Find where the given text appears and provide that cell's center as (X, Y) coordinate. 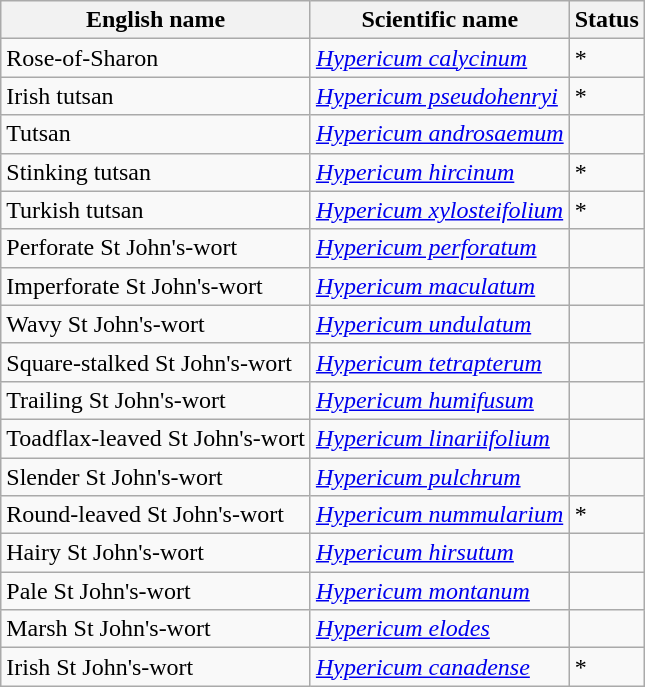
Trailing St John's-wort (156, 400)
Hypericum xylosteifolium (440, 210)
Rose-of-Sharon (156, 58)
Irish St John's-wort (156, 667)
Hypericum hirsutum (440, 553)
Tutsan (156, 134)
Hypericum pseudohenryi (440, 96)
Slender St John's-wort (156, 477)
Square-stalked St John's-wort (156, 362)
Scientific name (440, 20)
Stinking tutsan (156, 172)
Wavy St John's-wort (156, 324)
Perforate St John's-wort (156, 248)
Round-leaved St John's-wort (156, 515)
Imperforate St John's-wort (156, 286)
Hypericum androsaemum (440, 134)
Hypericum humifusum (440, 400)
Hypericum elodes (440, 629)
Pale St John's-wort (156, 591)
Hypericum maculatum (440, 286)
Hypericum hircinum (440, 172)
Hypericum calycinum (440, 58)
Turkish tutsan (156, 210)
Hypericum montanum (440, 591)
Hypericum undulatum (440, 324)
Irish tutsan (156, 96)
Marsh St John's-wort (156, 629)
English name (156, 20)
Hypericum canadense (440, 667)
Hypericum perforatum (440, 248)
Hairy St John's-wort (156, 553)
Status (606, 20)
Hypericum pulchrum (440, 477)
Toadflax-leaved St John's-wort (156, 438)
Hypericum linariifolium (440, 438)
Hypericum nummularium (440, 515)
Hypericum tetrapterum (440, 362)
